Locate the cell with the specified text and output its [x, y] center coordinate. 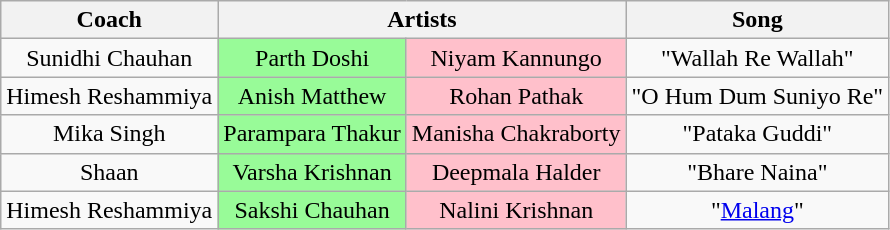
"Pataka Guddi" [758, 134]
Sunidhi Chauhan [110, 58]
Sakshi Chauhan [312, 210]
Song [758, 20]
Manisha Chakraborty [516, 134]
Coach [110, 20]
Rohan Pathak [516, 96]
Artists [422, 20]
Parth Doshi [312, 58]
Varsha Krishnan [312, 172]
"Malang" [758, 210]
"Wallah Re Wallah" [758, 58]
Mika Singh [110, 134]
Shaan [110, 172]
Deepmala Halder [516, 172]
"Bhare Naina" [758, 172]
Anish Matthew [312, 96]
Niyam Kannungo [516, 58]
Nalini Krishnan [516, 210]
"O Hum Dum Suniyo Re" [758, 96]
Parampara Thakur [312, 134]
